Find where the given text appears and provide that cell's center as [X, Y] coordinate. 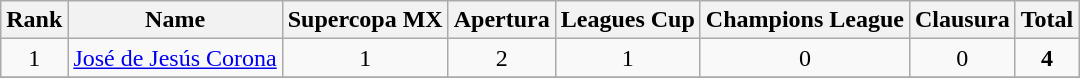
Name [175, 20]
Leagues Cup [628, 20]
Supercopa MX [365, 20]
Clausura [962, 20]
Rank [34, 20]
José de Jesús Corona [175, 58]
2 [502, 58]
Apertura [502, 20]
Champions League [804, 20]
4 [1047, 58]
Total [1047, 20]
